Determine the [X, Y] coordinate at the center of the cell enclosing the given text.  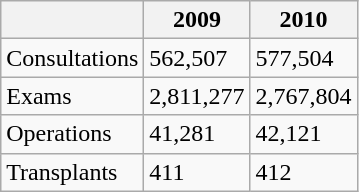
2,767,804 [304, 96]
2009 [197, 20]
562,507 [197, 58]
411 [197, 172]
2010 [304, 20]
Consultations [72, 58]
2,811,277 [197, 96]
577,504 [304, 58]
41,281 [197, 134]
Exams [72, 96]
Transplants [72, 172]
Operations [72, 134]
412 [304, 172]
42,121 [304, 134]
